From the cell containing the given text, extract its center point as [X, Y] coordinate. 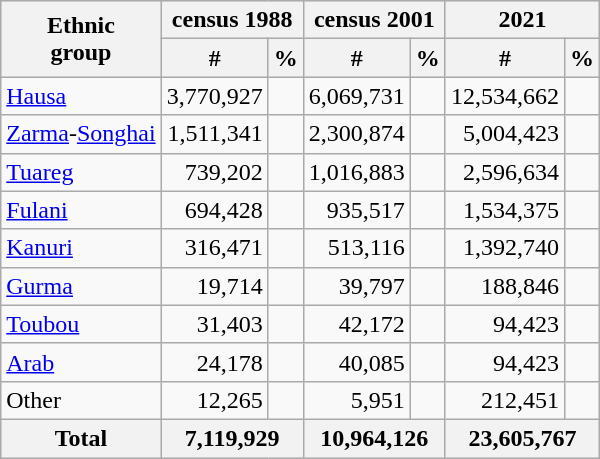
Arab [81, 362]
3,770,927 [214, 96]
2021 [522, 20]
694,428 [214, 210]
1,392,740 [504, 248]
Gurma [81, 286]
12,534,662 [504, 96]
935,517 [356, 210]
7,119,929 [232, 438]
5,951 [356, 400]
316,471 [214, 248]
Total [81, 438]
Tuareg [81, 172]
census 1988 [232, 20]
188,846 [504, 286]
212,451 [504, 400]
739,202 [214, 172]
Ethnicgroup [81, 39]
census 2001 [374, 20]
10,964,126 [374, 438]
513,116 [356, 248]
24,178 [214, 362]
31,403 [214, 324]
1,511,341 [214, 134]
19,714 [214, 286]
1,016,883 [356, 172]
2,596,634 [504, 172]
Toubou [81, 324]
Kanuri [81, 248]
Other [81, 400]
2,300,874 [356, 134]
5,004,423 [504, 134]
Zarma-Songhai [81, 134]
39,797 [356, 286]
Hausa [81, 96]
23,605,767 [522, 438]
Fulani [81, 210]
1,534,375 [504, 210]
12,265 [214, 400]
42,172 [356, 324]
6,069,731 [356, 96]
40,085 [356, 362]
